Output the (X, Y) coordinate of the center of the cell containing the given text.  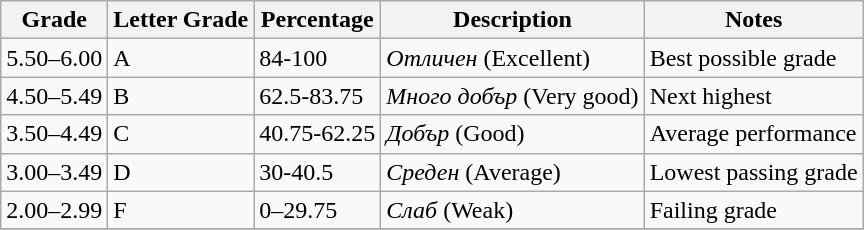
Best possible grade (754, 58)
Много добър (Very good) (512, 96)
Отличен (Excellent) (512, 58)
40.75-62.25 (318, 134)
B (181, 96)
F (181, 210)
62.5-83.75 (318, 96)
3.50–4.49 (54, 134)
Среден (Average) (512, 172)
3.00–3.49 (54, 172)
Слаб (Weak) (512, 210)
Average performance (754, 134)
Letter Grade (181, 20)
Lowest passing grade (754, 172)
4.50–5.49 (54, 96)
2.00–2.99 (54, 210)
Percentage (318, 20)
D (181, 172)
30-40.5 (318, 172)
Description (512, 20)
Failing grade (754, 210)
Grade (54, 20)
Добър (Good) (512, 134)
5.50–6.00 (54, 58)
C (181, 134)
Notes (754, 20)
0–29.75 (318, 210)
Next highest (754, 96)
A (181, 58)
84-100 (318, 58)
